From the cell containing the given text, extract its center point as [X, Y] coordinate. 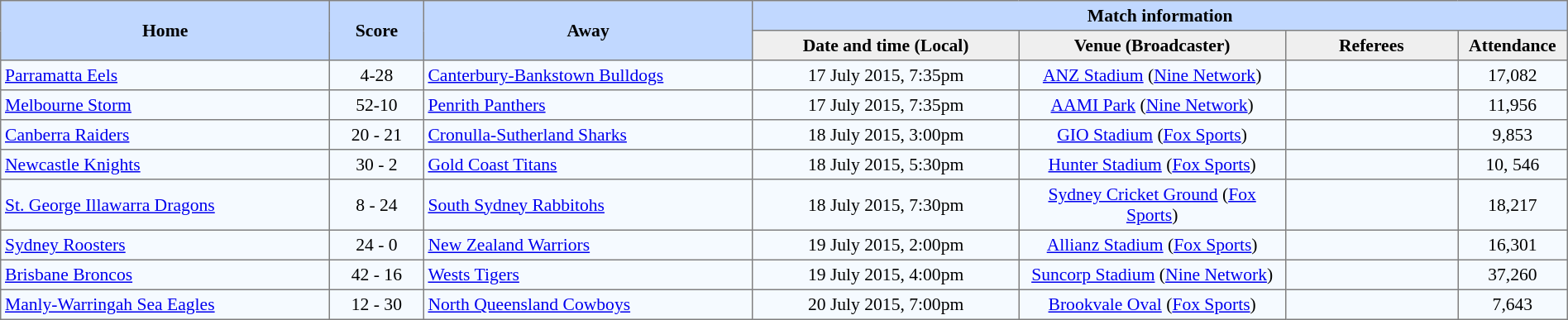
Penrith Panthers [588, 105]
8 - 24 [377, 205]
4-28 [377, 75]
10, 546 [1513, 165]
11,956 [1513, 105]
Referees [1371, 45]
Attendance [1513, 45]
GIO Stadium (Fox Sports) [1152, 135]
18 July 2015, 3:00pm [886, 135]
Brisbane Broncos [165, 275]
24 - 0 [377, 245]
17,082 [1513, 75]
Wests Tigers [588, 275]
30 - 2 [377, 165]
Parramatta Eels [165, 75]
ANZ Stadium (Nine Network) [1152, 75]
52-10 [377, 105]
Sydney Cricket Ground (Fox Sports) [1152, 205]
Brookvale Oval (Fox Sports) [1152, 304]
North Queensland Cowboys [588, 304]
Manly-Warringah Sea Eagles [165, 304]
Hunter Stadium (Fox Sports) [1152, 165]
18 July 2015, 5:30pm [886, 165]
42 - 16 [377, 275]
18,217 [1513, 205]
19 July 2015, 4:00pm [886, 275]
Allianz Stadium (Fox Sports) [1152, 245]
Match information [1159, 16]
Canterbury-Bankstown Bulldogs [588, 75]
9,853 [1513, 135]
Date and time (Local) [886, 45]
Gold Coast Titans [588, 165]
Cronulla-Sutherland Sharks [588, 135]
Score [377, 31]
Venue (Broadcaster) [1152, 45]
18 July 2015, 7:30pm [886, 205]
New Zealand Warriors [588, 245]
20 - 21 [377, 135]
19 July 2015, 2:00pm [886, 245]
16,301 [1513, 245]
Melbourne Storm [165, 105]
37,260 [1513, 275]
12 - 30 [377, 304]
20 July 2015, 7:00pm [886, 304]
7,643 [1513, 304]
AAMI Park (Nine Network) [1152, 105]
St. George Illawarra Dragons [165, 205]
Newcastle Knights [165, 165]
Away [588, 31]
Canberra Raiders [165, 135]
Sydney Roosters [165, 245]
South Sydney Rabbitohs [588, 205]
Suncorp Stadium (Nine Network) [1152, 275]
Home [165, 31]
